Return the [X, Y] coordinate for the center point of the cell that contains the specified text.  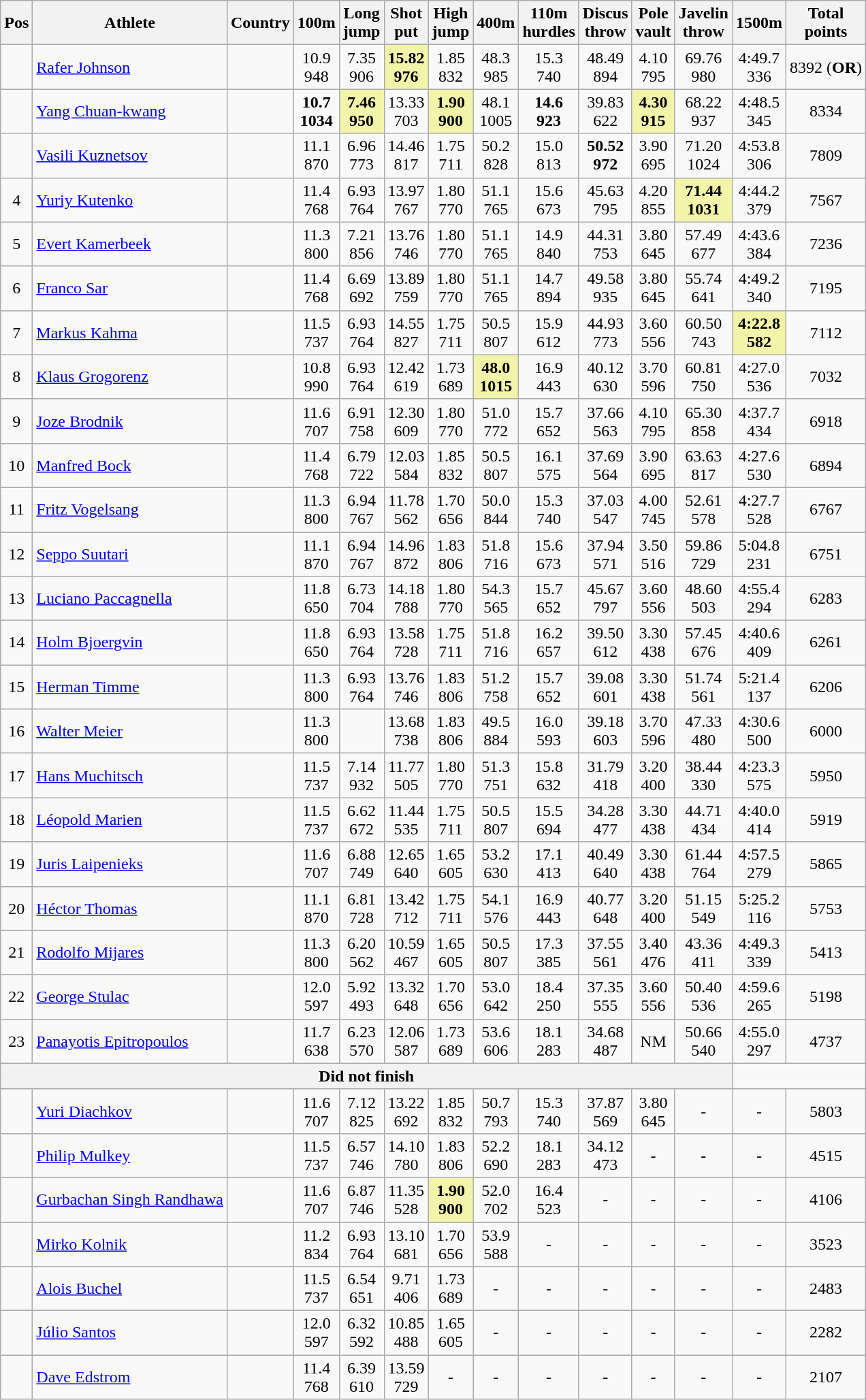
44.93773 [605, 332]
6.73704 [362, 599]
4:44.2379 [760, 200]
Shotput [406, 23]
4515 [827, 1156]
34.28477 [605, 819]
Mirko Kolnik [130, 1244]
4:49.7336 [760, 67]
12 [16, 554]
11.44535 [406, 819]
19 [16, 864]
20 [16, 908]
6.32592 [362, 1333]
12.65640 [406, 864]
47.33480 [703, 731]
5753 [827, 908]
7809 [827, 155]
17.3385 [549, 953]
Klaus Grogorenz [130, 377]
Joze Brodnik [130, 421]
6.39610 [362, 1378]
1500m [760, 23]
6.54651 [362, 1289]
13.89759 [406, 289]
43.36411 [703, 953]
400m [496, 23]
2483 [827, 1289]
17.1413 [549, 864]
13.22692 [406, 1111]
50.66540 [703, 1041]
15.9612 [549, 332]
13.32648 [406, 996]
71.201024 [703, 155]
Alois Buchel [130, 1289]
7.21856 [362, 244]
12.03584 [406, 466]
Fritz Vogelsang [130, 509]
12.30609 [406, 421]
16.4523 [549, 1199]
5198 [827, 996]
110mhurdles [549, 23]
4:49.3339 [760, 953]
3523 [827, 1244]
16.1575 [549, 466]
4.20855 [654, 200]
Walter Meier [130, 731]
10.85488 [406, 1333]
Herman Timme [130, 687]
13.58728 [406, 642]
Yuri Diachkov [130, 1111]
8392 (OR) [827, 67]
14.10780 [406, 1156]
11.2834 [316, 1244]
9 [16, 421]
16.2657 [549, 642]
51.15549 [703, 908]
Yang Chuan-kwang [130, 112]
7236 [827, 244]
7 [16, 332]
Javelinthrow [703, 23]
45.63795 [605, 200]
4:53.8306 [760, 155]
8 [16, 377]
10 [16, 466]
23 [16, 1041]
11.7638 [316, 1041]
57.45676 [703, 642]
11.35528 [406, 1199]
Polevault [654, 23]
38.44330 [703, 776]
55.74641 [703, 289]
Luciano Paccagnella [130, 599]
6.23570 [362, 1041]
68.22937 [703, 112]
51.74561 [703, 687]
52.0702 [496, 1199]
7567 [827, 200]
Rodolfo Mijares [130, 953]
13.68738 [406, 731]
4:27.0536 [760, 377]
15.0813 [549, 155]
Longjump [362, 23]
14.9840 [549, 244]
49.58935 [605, 289]
31.79418 [605, 776]
13.10681 [406, 1244]
40.12630 [605, 377]
6918 [827, 421]
4:22.8582 [760, 332]
37.35555 [605, 996]
7112 [827, 332]
59.86729 [703, 554]
7.35906 [362, 67]
65.30858 [703, 421]
15 [16, 687]
Franco Sar [130, 289]
4737 [827, 1041]
48.49894 [605, 67]
2282 [827, 1333]
6.62672 [362, 819]
6.79722 [362, 466]
34.12473 [605, 1156]
14.46817 [406, 155]
Júlio Santos [130, 1333]
6894 [827, 466]
Léopold Marien [130, 819]
4:27.6530 [760, 466]
6.88749 [362, 864]
6.20562 [362, 953]
8334 [827, 112]
13 [16, 599]
Country [260, 23]
3.40476 [654, 953]
4 [16, 200]
4:43.6384 [760, 244]
4:49.2340 [760, 289]
11 [16, 509]
50.0844 [496, 509]
21 [16, 953]
13.33703 [406, 112]
71.441031 [703, 200]
15.5694 [549, 819]
Rafer Johnson [130, 67]
50.52972 [605, 155]
5919 [827, 819]
6 [16, 289]
6.96773 [362, 155]
53.9588 [496, 1244]
4:23.3575 [760, 776]
4:37.7434 [760, 421]
48.3985 [496, 67]
22 [16, 996]
15.8632 [549, 776]
5:21.4137 [760, 687]
14.7894 [549, 289]
5865 [827, 864]
9.71406 [406, 1289]
6283 [827, 599]
Markus Kahma [130, 332]
37.55561 [605, 953]
40.77648 [605, 908]
Seppo Suutari [130, 554]
12.42619 [406, 377]
53.0642 [496, 996]
10.9948 [316, 67]
6261 [827, 642]
2107 [827, 1378]
51.2758 [496, 687]
Panayotis Epitropoulos [130, 1041]
6.69692 [362, 289]
NM [654, 1041]
14.6923 [549, 112]
57.49677 [703, 244]
Pos [16, 23]
4:55.0297 [760, 1041]
60.50743 [703, 332]
6767 [827, 509]
34.68487 [605, 1041]
11.78562 [406, 509]
5.92493 [362, 996]
48.11005 [496, 112]
18 [16, 819]
13.42712 [406, 908]
4:40.6409 [760, 642]
Philip Mulkey [130, 1156]
45.67797 [605, 599]
3.50516 [654, 554]
George Stulac [130, 996]
13.97767 [406, 200]
49.5884 [496, 731]
Discusthrow [605, 23]
39.83622 [605, 112]
16.0593 [549, 731]
18.4250 [549, 996]
14 [16, 642]
12.06587 [406, 1041]
54.1576 [496, 908]
50.40536 [703, 996]
14.55827 [406, 332]
10.8990 [316, 377]
51.3751 [496, 776]
51.0772 [496, 421]
4:27.7528 [760, 509]
54.3565 [496, 599]
14.96872 [406, 554]
4.00745 [654, 509]
7.46950 [362, 112]
14.18788 [406, 599]
11.77505 [406, 776]
5:25.2116 [760, 908]
Holm Bjoergvin [130, 642]
37.69564 [605, 466]
37.66563 [605, 421]
6.81728 [362, 908]
6.57746 [362, 1156]
Totalpoints [827, 23]
Héctor Thomas [130, 908]
7032 [827, 377]
13.59729 [406, 1378]
17 [16, 776]
10.59467 [406, 953]
6751 [827, 554]
52.2690 [496, 1156]
Yuriy Kutenko [130, 200]
4:57.5279 [760, 864]
48.60503 [703, 599]
Hans Muchitsch [130, 776]
6.91758 [362, 421]
7195 [827, 289]
15.82976 [406, 67]
44.71434 [703, 819]
10.71034 [316, 112]
40.49640 [605, 864]
5803 [827, 1111]
Dave Edstrom [130, 1378]
16 [16, 731]
Vasili Kuznetsov [130, 155]
6206 [827, 687]
61.44764 [703, 864]
5413 [827, 953]
4:30.6500 [760, 731]
4:59.6265 [760, 996]
100m [316, 23]
44.31753 [605, 244]
4:55.4294 [760, 599]
37.03547 [605, 509]
37.87569 [605, 1111]
7.14932 [362, 776]
50.7793 [496, 1111]
5:04.8231 [760, 554]
4:48.5345 [760, 112]
Athlete [130, 23]
Manfred Bock [130, 466]
5950 [827, 776]
4106 [827, 1199]
63.63817 [703, 466]
Did not finish [366, 1076]
50.2828 [496, 155]
Evert Kamerbeek [130, 244]
4.30915 [654, 112]
60.81750 [703, 377]
48.01015 [496, 377]
39.08601 [605, 687]
37.94571 [605, 554]
Gurbachan Singh Randhawa [130, 1199]
53.6606 [496, 1041]
Highjump [451, 23]
7.12825 [362, 1111]
6000 [827, 731]
53.2630 [496, 864]
39.18603 [605, 731]
69.76980 [703, 67]
5 [16, 244]
6.87746 [362, 1199]
39.50612 [605, 642]
52.61578 [703, 509]
Juris Laipenieks [130, 864]
4:40.0414 [760, 819]
